Detect which cell encompasses the target text, then output its (X, Y) center coordinate. 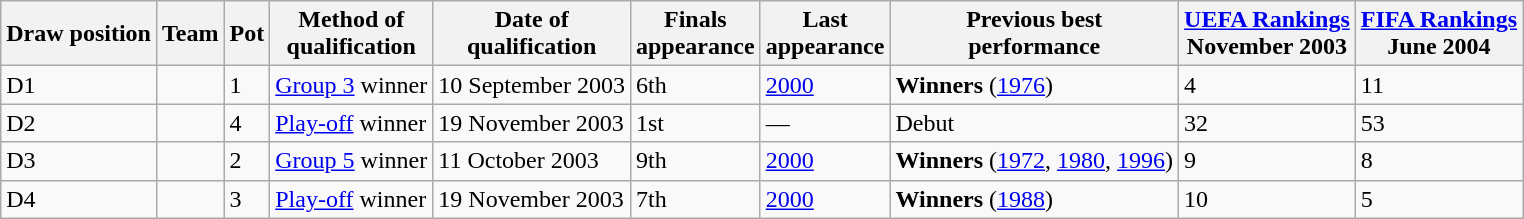
7th (695, 199)
5 (1438, 199)
Group 5 winner (352, 161)
10 (1268, 199)
11 (1438, 85)
32 (1268, 123)
Group 3 winner (352, 85)
9 (1268, 161)
UEFA RankingsNovember 2003 (1268, 34)
Team (190, 34)
53 (1438, 123)
6th (695, 85)
Winners (1976) (1034, 85)
1st (695, 123)
FIFA RankingsJune 2004 (1438, 34)
Previous bestperformance (1034, 34)
Debut (1034, 123)
D1 (79, 85)
D4 (79, 199)
Finalsappearance (695, 34)
3 (247, 199)
Lastappearance (825, 34)
— (825, 123)
Date ofqualification (532, 34)
Winners (1988) (1034, 199)
9th (695, 161)
D2 (79, 123)
Winners (1972, 1980, 1996) (1034, 161)
2 (247, 161)
Draw position (79, 34)
Method ofqualification (352, 34)
11 October 2003 (532, 161)
Pot (247, 34)
D3 (79, 161)
8 (1438, 161)
10 September 2003 (532, 85)
1 (247, 85)
